Extract the (x, y) coordinate from the center of the cell holding the provided text.  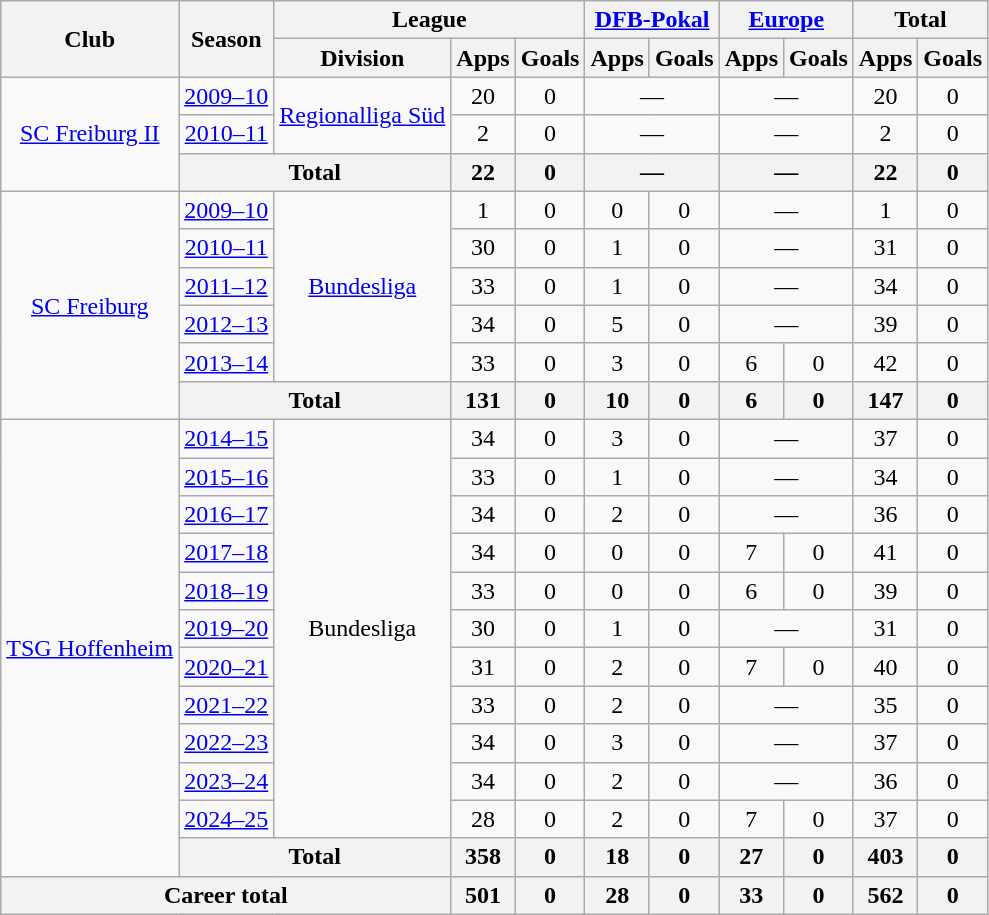
2016–17 (226, 515)
2020–21 (226, 667)
2014–15 (226, 438)
35 (885, 705)
358 (483, 857)
5 (617, 324)
10 (617, 400)
2018–19 (226, 591)
Career total (226, 895)
42 (885, 362)
2017–18 (226, 553)
2015–16 (226, 477)
41 (885, 553)
Regionalliga Süd (362, 115)
18 (617, 857)
2011–12 (226, 286)
2012–13 (226, 324)
131 (483, 400)
27 (751, 857)
League (430, 20)
Division (362, 58)
2023–24 (226, 781)
147 (885, 400)
403 (885, 857)
2021–22 (226, 705)
SC Freiburg II (90, 134)
Europe (786, 20)
2022–23 (226, 743)
40 (885, 667)
562 (885, 895)
2013–14 (226, 362)
Club (90, 39)
Season (226, 39)
SC Freiburg (90, 305)
DFB-Pokal (652, 20)
2019–20 (226, 629)
2024–25 (226, 819)
501 (483, 895)
TSG Hoffenheim (90, 648)
